Determine the [x, y] coordinate at the center of the cell enclosing the given text.  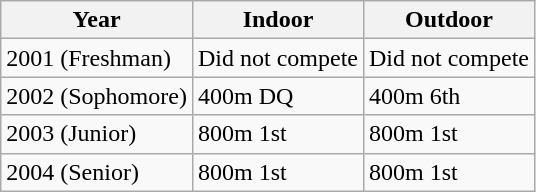
2002 (Sophomore) [97, 96]
400m DQ [278, 96]
Year [97, 20]
Outdoor [448, 20]
2004 (Senior) [97, 172]
2001 (Freshman) [97, 58]
2003 (Junior) [97, 134]
Indoor [278, 20]
400m 6th [448, 96]
